Return the (x, y) coordinate for the center point of the cell that contains the specified text.  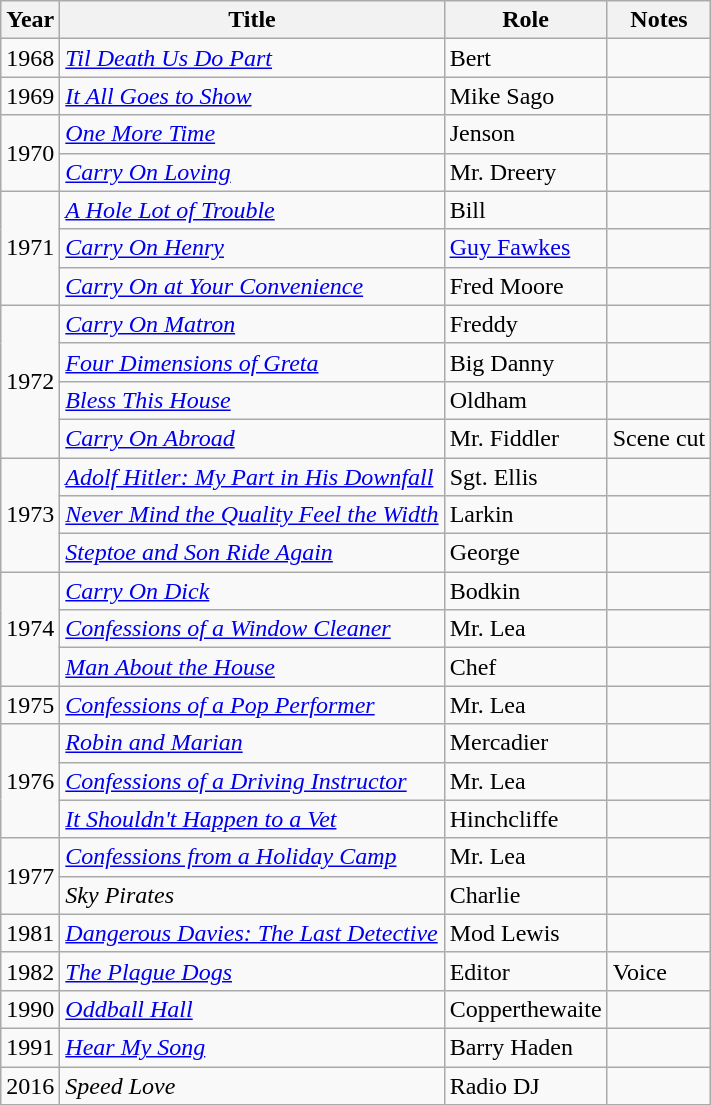
1972 (30, 381)
Oddball Hall (252, 1009)
Mr. Dreery (526, 172)
Barry Haden (526, 1047)
Mr. Fiddler (526, 438)
1970 (30, 153)
Copperthewaite (526, 1009)
Mercadier (526, 743)
1968 (30, 58)
Speed Love (252, 1085)
Sgt. Ellis (526, 477)
Til Death Us Do Part (252, 58)
The Plague Dogs (252, 971)
Never Mind the Quality Feel the Width (252, 515)
Charlie (526, 895)
Editor (526, 971)
Bless This House (252, 400)
1990 (30, 1009)
Year (30, 20)
1975 (30, 705)
Guy Fawkes (526, 248)
1974 (30, 629)
Bill (526, 210)
Scene cut (659, 438)
1977 (30, 876)
Confessions of a Driving Instructor (252, 781)
Carry On Abroad (252, 438)
1973 (30, 515)
Carry On Loving (252, 172)
Confessions from a Holiday Camp (252, 857)
Carry On Henry (252, 248)
Voice (659, 971)
1982 (30, 971)
Radio DJ (526, 1085)
Confessions of a Window Cleaner (252, 629)
Hear My Song (252, 1047)
Big Danny (526, 362)
A Hole Lot of Trouble (252, 210)
It Shouldn't Happen to a Vet (252, 819)
Adolf Hitler: My Part in His Downfall (252, 477)
Man About the House (252, 667)
Four Dimensions of Greta (252, 362)
Chef (526, 667)
Role (526, 20)
It All Goes to Show (252, 96)
Hinchcliffe (526, 819)
Dangerous Davies: The Last Detective (252, 933)
2016 (30, 1085)
1969 (30, 96)
Jenson (526, 134)
Sky Pirates (252, 895)
Carry On Dick (252, 591)
Title (252, 20)
Bert (526, 58)
Bodkin (526, 591)
Confessions of a Pop Performer (252, 705)
Robin and Marian (252, 743)
Mod Lewis (526, 933)
Mike Sago (526, 96)
Fred Moore (526, 286)
Notes (659, 20)
Carry On at Your Convenience (252, 286)
1991 (30, 1047)
Larkin (526, 515)
1976 (30, 781)
One More Time (252, 134)
George (526, 553)
Freddy (526, 324)
Oldham (526, 400)
1981 (30, 933)
1971 (30, 248)
Steptoe and Son Ride Again (252, 553)
Carry On Matron (252, 324)
